Detect which cell encompasses the target text, then output its [x, y] center coordinate. 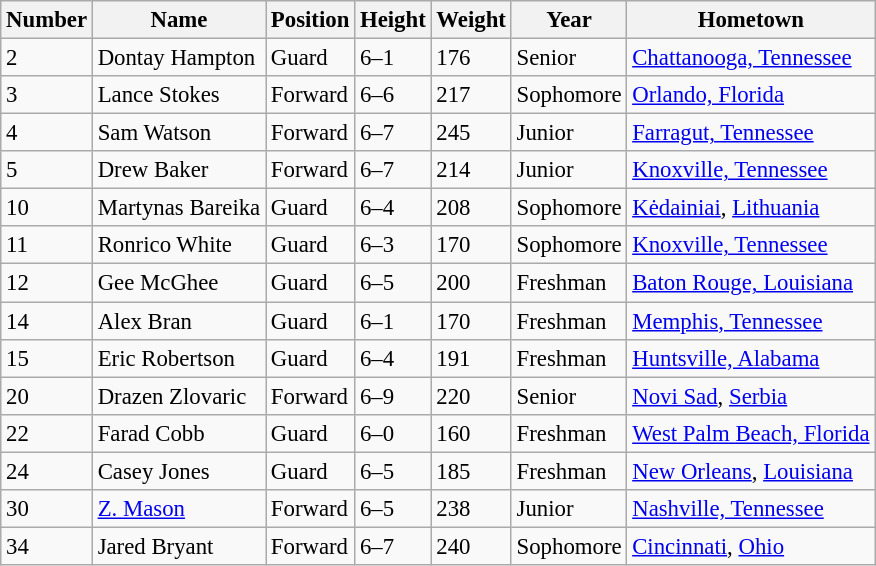
Nashville, Tennessee [751, 509]
5 [47, 170]
6–3 [393, 245]
Farragut, Tennessee [751, 133]
14 [47, 321]
15 [47, 358]
Alex Bran [178, 321]
Weight [471, 20]
240 [471, 546]
Farad Cobb [178, 433]
160 [471, 433]
Huntsville, Alabama [751, 358]
22 [47, 433]
Z. Mason [178, 509]
191 [471, 358]
Gee McGhee [178, 283]
217 [471, 95]
6–0 [393, 433]
Number [47, 20]
Hometown [751, 20]
Orlando, Florida [751, 95]
Sam Watson [178, 133]
238 [471, 509]
Casey Jones [178, 471]
24 [47, 471]
Baton Rouge, Louisiana [751, 283]
200 [471, 283]
34 [47, 546]
4 [47, 133]
Memphis, Tennessee [751, 321]
2 [47, 58]
Position [310, 20]
Dontay Hampton [178, 58]
Drazen Zlovaric [178, 396]
Ronrico White [178, 245]
Height [393, 20]
Lance Stokes [178, 95]
Cincinnati, Ohio [751, 546]
3 [47, 95]
214 [471, 170]
185 [471, 471]
Kėdainiai, Lithuania [751, 208]
West Palm Beach, Florida [751, 433]
Eric Robertson [178, 358]
Martynas Bareika [178, 208]
Novi Sad, Serbia [751, 396]
245 [471, 133]
12 [47, 283]
6–6 [393, 95]
Year [569, 20]
Drew Baker [178, 170]
11 [47, 245]
Name [178, 20]
30 [47, 509]
Jared Bryant [178, 546]
New Orleans, Louisiana [751, 471]
176 [471, 58]
208 [471, 208]
6–9 [393, 396]
10 [47, 208]
Chattanooga, Tennessee [751, 58]
20 [47, 396]
220 [471, 396]
